Return the [x, y] coordinate for the center point of the cell that contains the specified text.  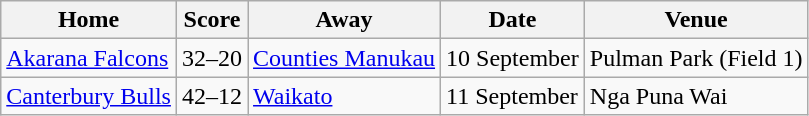
42–12 [212, 96]
Venue [696, 20]
Score [212, 20]
32–20 [212, 58]
Away [344, 20]
Nga Puna Wai [696, 96]
Waikato [344, 96]
Canterbury Bulls [89, 96]
10 September [513, 58]
Date [513, 20]
11 September [513, 96]
Home [89, 20]
Pulman Park (Field 1) [696, 58]
Akarana Falcons [89, 58]
Counties Manukau [344, 58]
